Identify which cell holds the provided text, then report its (X, Y) central coordinate. 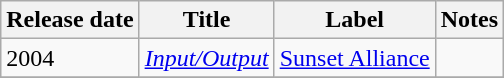
2004 (70, 58)
Input/Output (206, 58)
Sunset Alliance (354, 58)
Notes (469, 20)
Title (206, 20)
Label (354, 20)
Release date (70, 20)
